Capture the cell that displays the provided text and extract its [x, y] central coordinate. 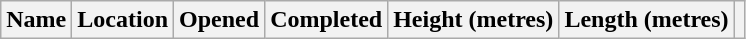
Name [36, 20]
Completed [326, 20]
Opened [220, 20]
Location [123, 20]
Length (metres) [646, 20]
Height (metres) [474, 20]
